For the text-containing cell, return its midpoint in (x, y) coordinate format. 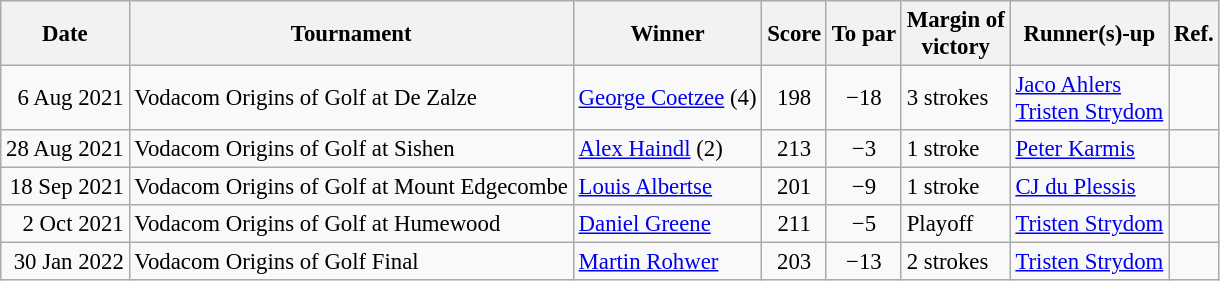
Louis Albertse (668, 187)
Vodacom Origins of Golf at De Zalze (351, 98)
198 (794, 98)
Vodacom Origins of Golf at Humewood (351, 224)
2 Oct 2021 (65, 224)
Date (65, 34)
Winner (668, 34)
Margin ofvictory (956, 34)
−9 (864, 187)
−3 (864, 149)
Tournament (351, 34)
Daniel Greene (668, 224)
George Coetzee (4) (668, 98)
To par (864, 34)
Runner(s)-up (1090, 34)
Vodacom Origins of Golf at Mount Edgecombe (351, 187)
−13 (864, 262)
213 (794, 149)
Vodacom Origins of Golf at Sishen (351, 149)
Ref. (1194, 34)
CJ du Plessis (1090, 187)
Martin Rohwer (668, 262)
6 Aug 2021 (65, 98)
Vodacom Origins of Golf Final (351, 262)
211 (794, 224)
18 Sep 2021 (65, 187)
Alex Haindl (2) (668, 149)
3 strokes (956, 98)
−5 (864, 224)
Peter Karmis (1090, 149)
2 strokes (956, 262)
Score (794, 34)
28 Aug 2021 (65, 149)
201 (794, 187)
−18 (864, 98)
30 Jan 2022 (65, 262)
Jaco Ahlers Tristen Strydom (1090, 98)
203 (794, 262)
Playoff (956, 224)
